Capture the cell that displays the provided text and extract its [X, Y] central coordinate. 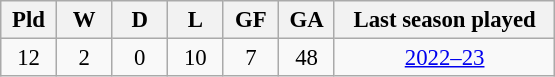
Pld [29, 20]
Last season played [444, 20]
GA [307, 20]
12 [29, 58]
D [140, 20]
48 [307, 58]
7 [251, 58]
L [196, 20]
W [84, 20]
10 [196, 58]
GF [251, 20]
2022–23 [444, 58]
0 [140, 58]
2 [84, 58]
